Search for the cell housing the specified text and yield its (x, y) center coordinate. 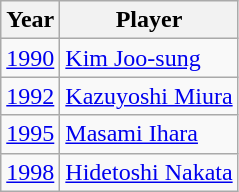
Kazuyoshi Miura (149, 96)
1992 (30, 96)
1990 (30, 58)
1998 (30, 172)
Masami Ihara (149, 134)
Hidetoshi Nakata (149, 172)
1995 (30, 134)
Kim Joo-sung (149, 58)
Year (30, 20)
Player (149, 20)
